Identify which cell holds the provided text, then report its (x, y) central coordinate. 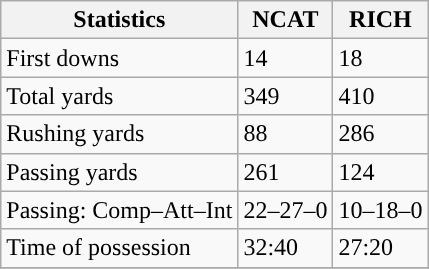
32:40 (286, 248)
261 (286, 172)
27:20 (380, 248)
Time of possession (120, 248)
88 (286, 134)
Statistics (120, 20)
410 (380, 96)
RICH (380, 20)
10–18–0 (380, 210)
Total yards (120, 96)
124 (380, 172)
18 (380, 58)
286 (380, 134)
14 (286, 58)
First downs (120, 58)
22–27–0 (286, 210)
Passing yards (120, 172)
349 (286, 96)
Rushing yards (120, 134)
Passing: Comp–Att–Int (120, 210)
NCAT (286, 20)
